Return the (x, y) coordinate for the center point of the cell that contains the specified text.  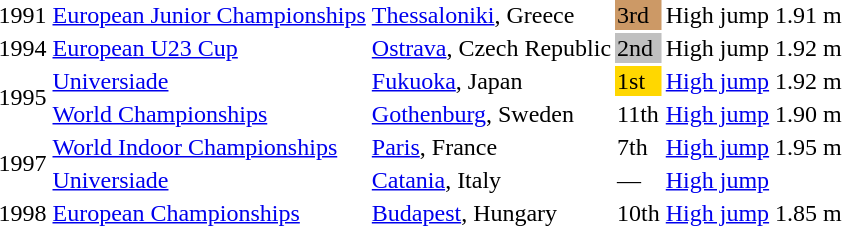
World Indoor Championships (209, 147)
Thessaloniki, Greece (491, 15)
European U23 Cup (209, 48)
Fukuoka, Japan (491, 81)
2nd (639, 48)
Gothenburg, Sweden (491, 114)
7th (639, 147)
Ostrava, Czech Republic (491, 48)
Paris, France (491, 147)
11th (639, 114)
1st (639, 81)
European Junior Championships (209, 15)
World Championships (209, 114)
— (639, 180)
3rd (639, 15)
Catania, Italy (491, 180)
